Return the (x, y) coordinate for the center point of the cell that contains the specified text.  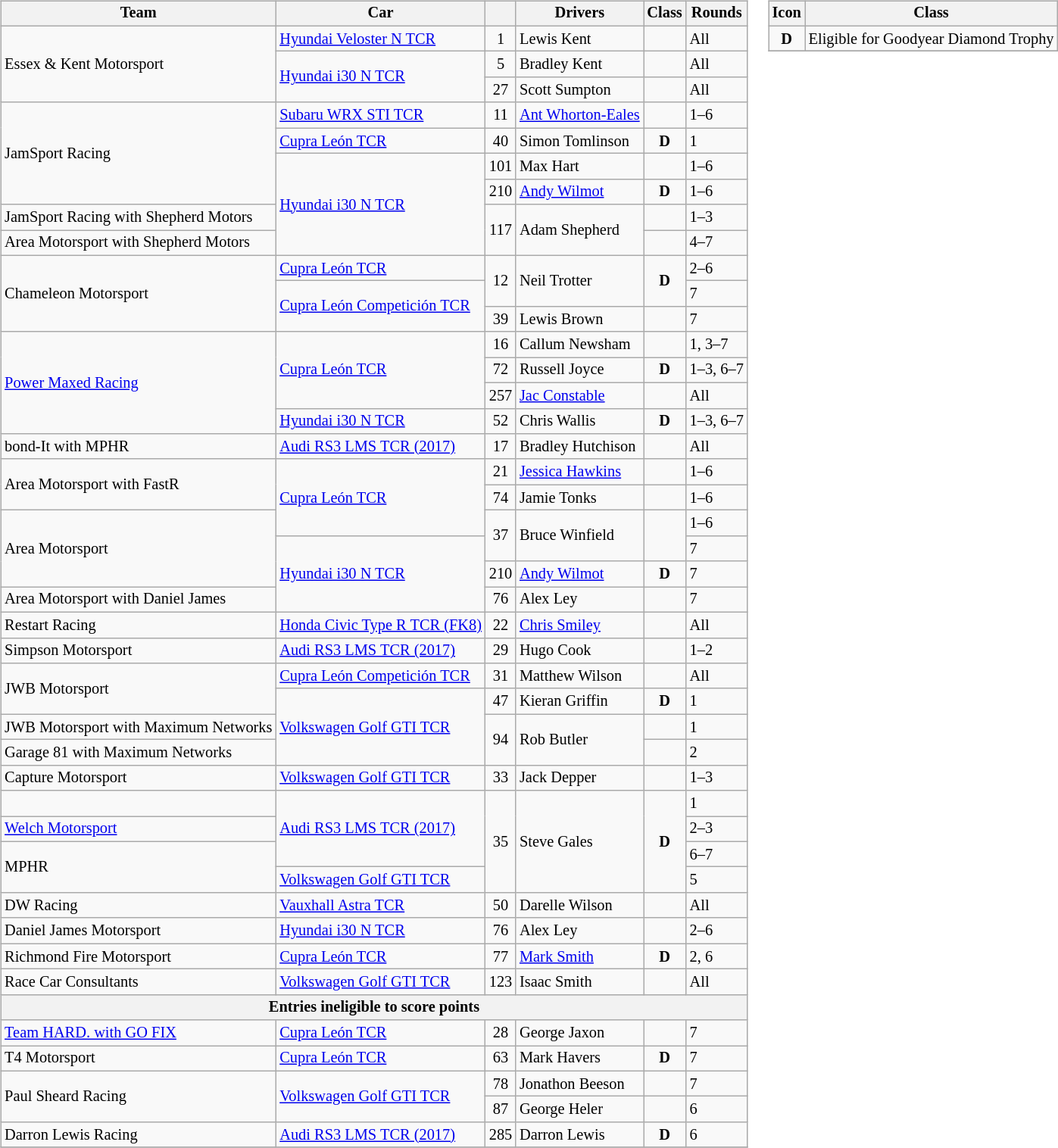
63 (501, 1059)
21 (501, 472)
Scott Sumpton (579, 90)
74 (501, 498)
22 (501, 625)
Steve Gales (579, 842)
MPHR (138, 866)
Richmond Fire Motorsport (138, 956)
40 (501, 141)
Kieran Griffin (579, 701)
Area Motorsport with Daniel James (138, 600)
Garage 81 with Maximum Networks (138, 753)
16 (501, 345)
Race Car Consultants (138, 982)
Darelle Wilson (579, 906)
Area Motorsport with FastR (138, 485)
78 (501, 1084)
Rob Butler (579, 739)
Matthew Wilson (579, 676)
285 (501, 1135)
Jack Depper (579, 778)
Jac Constable (579, 395)
Jamie Tonks (579, 498)
Icon (787, 14)
117 (501, 230)
Welch Motorsport (138, 829)
27 (501, 90)
Lewis Brown (579, 320)
Rounds (716, 14)
George Heler (579, 1109)
Darron Lewis (579, 1135)
Power Maxed Racing (138, 383)
Chris Wallis (579, 421)
bond-It with MPHR (138, 447)
123 (501, 982)
JamSport Racing (138, 153)
Mark Smith (579, 956)
50 (501, 906)
6–7 (716, 854)
Eligible for Goodyear Diamond Trophy (932, 39)
Daniel James Motorsport (138, 931)
Neil Trotter (579, 280)
Area Motorsport with Shepherd Motors (138, 243)
Capture Motorsport (138, 778)
Team (138, 14)
28 (501, 1033)
Chris Smiley (579, 625)
Russell Joyce (579, 370)
T4 Motorsport (138, 1059)
Bradley Hutchison (579, 447)
31 (501, 676)
DW Racing (138, 906)
Drivers (579, 14)
Car (380, 14)
2–3 (716, 829)
Jonathon Beeson (579, 1084)
Jessica Hawkins (579, 472)
17 (501, 447)
Darron Lewis Racing (138, 1135)
Restart Racing (138, 625)
12 (501, 280)
Simpson Motorsport (138, 650)
52 (501, 421)
Bradley Kent (579, 64)
Max Hart (579, 167)
Callum Newsham (579, 345)
Isaac Smith (579, 982)
Adam Shepherd (579, 230)
Lewis Kent (579, 39)
77 (501, 956)
47 (501, 701)
Area Motorsport (138, 548)
Subaru WRX STI TCR (380, 115)
72 (501, 370)
101 (501, 167)
39 (501, 320)
JWB Motorsport (138, 689)
2 (716, 753)
Paul Sheard Racing (138, 1097)
94 (501, 739)
Hugo Cook (579, 650)
257 (501, 395)
33 (501, 778)
Honda Civic Type R TCR (FK8) (380, 625)
Bruce Winfield (579, 536)
Vauxhall Astra TCR (380, 906)
Hyundai Veloster N TCR (380, 39)
35 (501, 842)
Ant Whorton-Eales (579, 115)
4–7 (716, 243)
Mark Havers (579, 1059)
George Jaxon (579, 1033)
11 (501, 115)
Simon Tomlinson (579, 141)
29 (501, 650)
Team HARD. with GO FIX (138, 1033)
37 (501, 536)
Chameleon Motorsport (138, 294)
1, 3–7 (716, 345)
1–2 (716, 650)
Essex & Kent Motorsport (138, 64)
JamSport Racing with Shepherd Motors (138, 217)
Entries ineligible to score points (374, 1007)
JWB Motorsport with Maximum Networks (138, 727)
87 (501, 1109)
2, 6 (716, 956)
